Provide the [X, Y] coordinate of the cell's center where the given text is located.  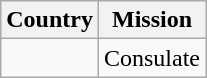
Consulate [152, 58]
Mission [152, 20]
Country [50, 20]
